Provide the (X, Y) coordinate of the cell's center where the given text is located.  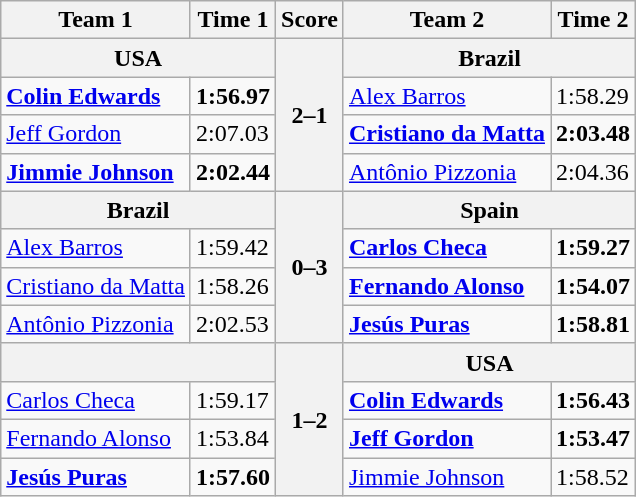
0–3 (310, 267)
1:59.27 (592, 248)
Team 2 (446, 20)
2:07.03 (232, 134)
1:58.26 (232, 286)
1:57.60 (232, 477)
Spain (489, 210)
1:54.07 (592, 286)
1:58.81 (592, 324)
2:04.36 (592, 172)
1:53.47 (592, 438)
2:03.48 (592, 134)
1:59.42 (232, 248)
1:53.84 (232, 438)
1–2 (310, 419)
Time 1 (232, 20)
1:58.52 (592, 477)
Time 2 (592, 20)
2:02.44 (232, 172)
2–1 (310, 115)
1:56.97 (232, 96)
1:56.43 (592, 400)
1:59.17 (232, 400)
Team 1 (96, 20)
Score (310, 20)
1:58.29 (592, 96)
2:02.53 (232, 324)
